Capture the cell that displays the provided text and extract its [x, y] central coordinate. 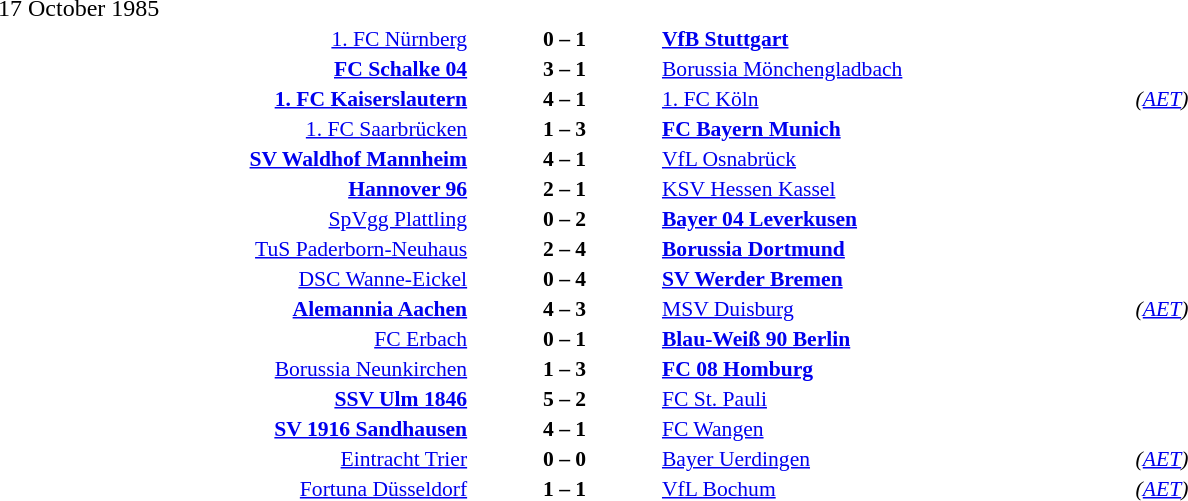
MSV Duisburg [896, 308]
FC Bayern Munich [896, 128]
4 – 3 [564, 308]
5 – 2 [564, 398]
VfB Stuttgart [896, 38]
Blau-Weiß 90 Berlin [896, 338]
2 – 1 [564, 188]
Borussia Dortmund [896, 248]
0 – 4 [564, 278]
0 – 0 [564, 458]
SV Werder Bremen [896, 278]
Bayer Uerdingen [896, 458]
1. FC Köln [896, 98]
FC 08 Homburg [896, 368]
Borussia Mönchengladbach [896, 68]
VfL Osnabrück [896, 158]
2 – 4 [564, 248]
FC Wangen [896, 428]
Bayer 04 Leverkusen [896, 218]
KSV Hessen Kassel [896, 188]
0 – 2 [564, 218]
3 – 1 [564, 68]
FC St. Pauli [896, 398]
